Provide the (X, Y) coordinate of the cell's center where the given text is located.  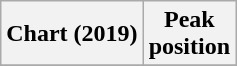
Peakposition (189, 34)
Chart (2019) (72, 34)
